Locate the cell with the specified text and output its (X, Y) center coordinate. 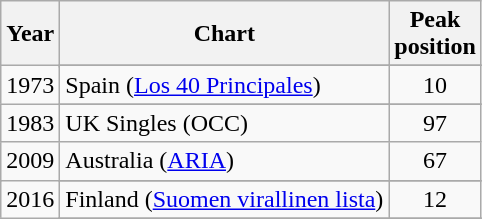
1983 (30, 123)
Australia (ARIA) (224, 161)
10 (435, 85)
1973 (30, 85)
97 (435, 123)
2009 (30, 161)
2016 (30, 199)
Spain (Los 40 Principales) (224, 85)
Year (30, 34)
67 (435, 161)
Peakposition (435, 34)
Chart (224, 34)
UK Singles (OCC) (224, 123)
12 (435, 199)
Finland (Suomen virallinen lista) (224, 199)
